Extract the [x, y] coordinate from the center of the cell holding the provided text.  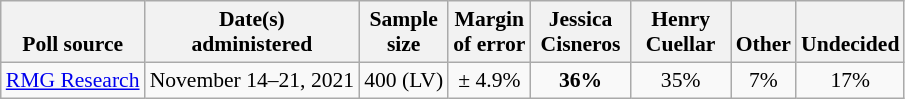
Other [764, 32]
HenryCuellar [681, 32]
Samplesize [404, 32]
Undecided [850, 32]
17% [850, 80]
RMG Research [73, 80]
35% [681, 80]
Date(s)administered [252, 32]
± 4.9% [489, 80]
JessicaCisneros [580, 32]
Marginof error [489, 32]
Poll source [73, 32]
November 14–21, 2021 [252, 80]
36% [580, 80]
7% [764, 80]
400 (LV) [404, 80]
